For the text-containing cell, return its midpoint in [x, y] coordinate format. 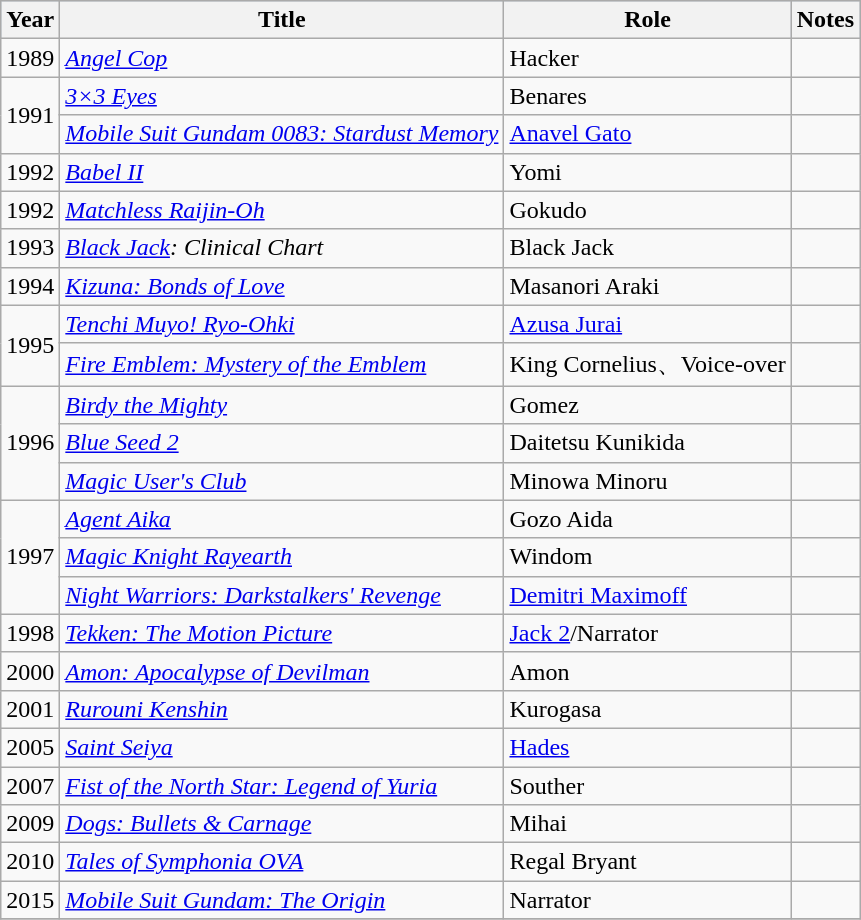
1991 [30, 115]
Saint Seiya [282, 747]
1997 [30, 557]
Black Jack [648, 248]
1995 [30, 346]
Babel II [282, 172]
1993 [30, 248]
King Cornelius、Voice-over [648, 364]
Dogs: Bullets & Carnage [282, 824]
Demitri Maximoff [648, 595]
Year [30, 20]
Angel Cop [282, 58]
Minowa Minoru [648, 481]
Daitetsu Kunikida [648, 443]
2007 [30, 785]
Blue Seed 2 [282, 443]
2005 [30, 747]
Yomi [648, 172]
Hacker [648, 58]
Jack 2/Narrator [648, 633]
Tenchi Muyo! Ryo-Ohki [282, 324]
Windom [648, 557]
Tales of Symphonia OVA [282, 862]
Benares [648, 96]
Amon [648, 671]
Kizuna: Bonds of Love [282, 286]
2000 [30, 671]
Amon: Apocalypse of Devilman [282, 671]
2001 [30, 709]
1994 [30, 286]
1996 [30, 443]
Fire Emblem: Mystery of the Emblem [282, 364]
Kurogasa [648, 709]
Hades [648, 747]
Regal Bryant [648, 862]
Title [282, 20]
Mihai [648, 824]
2015 [30, 900]
Gomez [648, 405]
Mobile Suit Gundam: The Origin [282, 900]
Mobile Suit Gundam 0083: Stardust Memory [282, 134]
1989 [30, 58]
Masanori Araki [648, 286]
Fist of the North Star: Legend of Yuria [282, 785]
Azusa Jurai [648, 324]
2009 [30, 824]
Black Jack: Clinical Chart [282, 248]
Birdy the Mighty [282, 405]
Notes [825, 20]
Narrator [648, 900]
Tekken: The Motion Picture [282, 633]
Gokudo [648, 210]
Anavel Gato [648, 134]
Matchless Raijin-Oh [282, 210]
Souther [648, 785]
Magic User's Club [282, 481]
3×3 Eyes [282, 96]
1998 [30, 633]
Role [648, 20]
Gozo Aida [648, 519]
Night Warriors: Darkstalkers' Revenge [282, 595]
Rurouni Kenshin [282, 709]
Magic Knight Rayearth [282, 557]
Agent Aika [282, 519]
2010 [30, 862]
